Detect which cell encompasses the target text, then output its [X, Y] center coordinate. 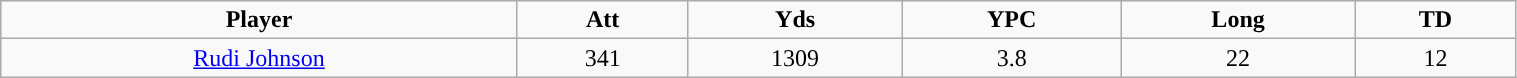
Att [602, 20]
Rudi Johnson [260, 58]
Yds [795, 20]
3.8 [1012, 58]
Long [1238, 20]
1309 [795, 58]
Player [260, 20]
12 [1436, 58]
341 [602, 58]
YPC [1012, 20]
22 [1238, 58]
TD [1436, 20]
